Provide the [X, Y] coordinate of the cell's center where the given text is located.  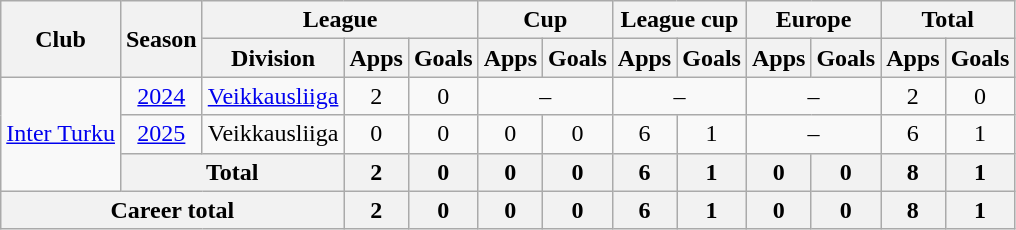
2024 [161, 96]
2025 [161, 134]
League cup [679, 20]
Career total [172, 210]
Inter Turku [61, 134]
Division [273, 58]
Club [61, 39]
Season [161, 39]
Cup [545, 20]
Europe [813, 20]
League [340, 20]
